Search for the cell housing the specified text and yield its [X, Y] center coordinate. 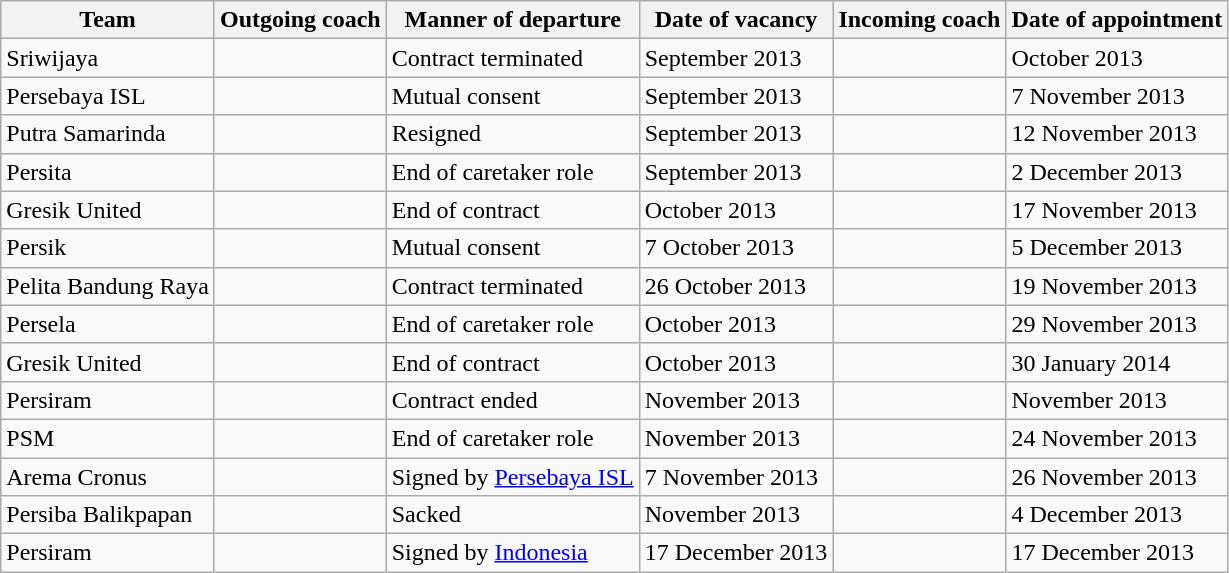
24 November 2013 [1117, 438]
Persik [108, 248]
5 December 2013 [1117, 248]
PSM [108, 438]
Putra Samarinda [108, 134]
12 November 2013 [1117, 134]
Persela [108, 324]
Persita [108, 172]
Sacked [512, 515]
Date of vacancy [736, 20]
Persebaya ISL [108, 96]
Contract ended [512, 400]
Signed by Persebaya ISL [512, 477]
19 November 2013 [1117, 286]
17 November 2013 [1117, 210]
7 October 2013 [736, 248]
Pelita Bandung Raya [108, 286]
Incoming coach [920, 20]
Signed by Indonesia [512, 553]
Outgoing coach [300, 20]
Resigned [512, 134]
30 January 2014 [1117, 362]
Team [108, 20]
Date of appointment [1117, 20]
4 December 2013 [1117, 515]
Arema Cronus [108, 477]
Manner of departure [512, 20]
29 November 2013 [1117, 324]
Sriwijaya [108, 58]
26 November 2013 [1117, 477]
Persiba Balikpapan [108, 515]
2 December 2013 [1117, 172]
26 October 2013 [736, 286]
